Detect which cell encompasses the target text, then output its (X, Y) center coordinate. 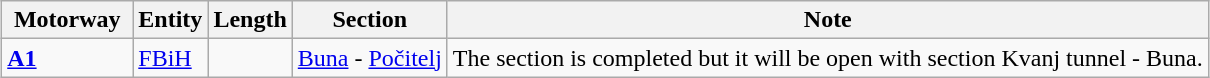
Buna - Počitelj (370, 58)
FBiH (170, 58)
Length (250, 20)
Note (828, 20)
A1 (68, 58)
The section is completed but it will be open with section Kvanj tunnel - Buna. (828, 58)
Entity (170, 20)
Motorway (68, 20)
Section (370, 20)
